For the text-containing cell, return its midpoint in [X, Y] coordinate format. 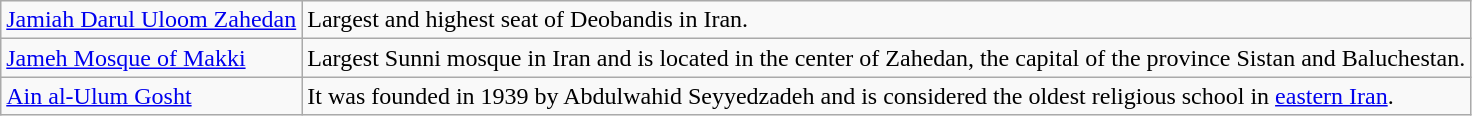
It was founded in 1939 by Abdulwahid Seyyedzadeh and is considered the oldest religious school in eastern Iran. [886, 96]
Jamiah Darul Uloom Zahedan [152, 20]
Largest and highest seat of Deobandis in Iran. [886, 20]
Ain al-Ulum Gosht [152, 96]
Largest Sunni mosque in Iran and is located in the center of Zahedan, the capital of the province Sistan and Baluchestan. [886, 58]
Jameh Mosque of Makki [152, 58]
